Pinpoint the cell where the given text exists, returning its (X, Y) midpoint coordinate. 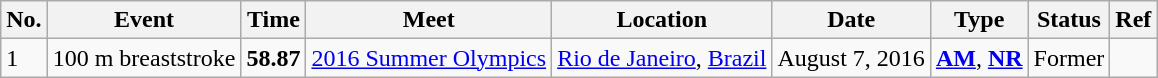
2016 Summer Olympics (429, 58)
August 7, 2016 (851, 58)
100 m breaststroke (144, 58)
Meet (429, 20)
Rio de Janeiro, Brazil (662, 58)
No. (24, 20)
Ref (1134, 20)
Status (1069, 20)
Former (1069, 58)
Event (144, 20)
Time (274, 20)
58.87 (274, 58)
Location (662, 20)
1 (24, 58)
Type (979, 20)
Date (851, 20)
AM, NR (979, 58)
